Return [X, Y] of the center of cell containing provided text 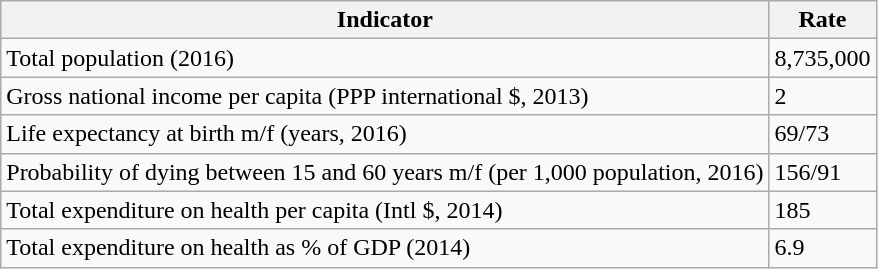
Life expectancy at birth m/f (years, 2016) [385, 134]
6.9 [822, 248]
Total expenditure on health as % of GDP (2014) [385, 248]
Indicator [385, 20]
156/91 [822, 172]
Rate [822, 20]
Probability of dying between 15 and 60 years m/f (per 1,000 population, 2016) [385, 172]
8,735,000 [822, 58]
Total population (2016) [385, 58]
Gross national income per capita (PPP international $, 2013) [385, 96]
Total expenditure on health per capita (Intl $, 2014) [385, 210]
2 [822, 96]
185 [822, 210]
69/73 [822, 134]
